Pinpoint the cell where the given text exists, returning its (X, Y) midpoint coordinate. 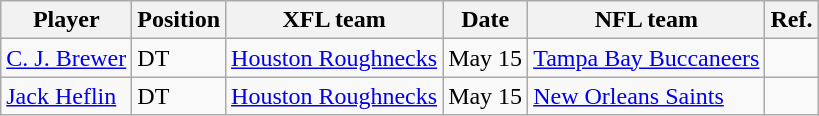
Date (486, 20)
NFL team (646, 20)
New Orleans Saints (646, 96)
C. J. Brewer (66, 58)
Ref. (792, 20)
XFL team (334, 20)
Player (66, 20)
Position (179, 20)
Tampa Bay Buccaneers (646, 58)
Jack Heflin (66, 96)
